Provide the [X, Y] coordinate of the cell's center where the given text is located.  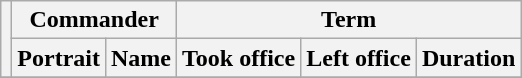
Term [349, 20]
Duration [468, 58]
Name [140, 58]
Left office [359, 58]
Commander [94, 20]
Took office [239, 58]
Portrait [59, 58]
